Scan for the cell matching the given text and deliver its [x, y] coordinate at center. 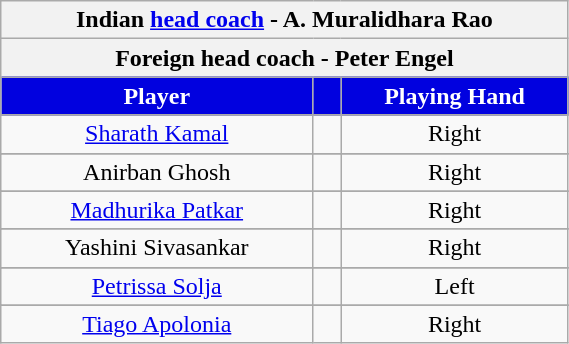
Playing Hand [454, 96]
Left [454, 286]
Petrissa Solja [157, 286]
Anirban Ghosh [157, 172]
Madhurika Patkar [157, 210]
Player [157, 96]
Sharath Kamal [157, 134]
Tiago Apolonia [157, 324]
Foreign head coach - Peter Engel [284, 58]
Yashini Sivasankar [157, 248]
Indian head coach - A. Muralidhara Rao [284, 20]
